Pinpoint the cell where the given text exists, returning its (x, y) midpoint coordinate. 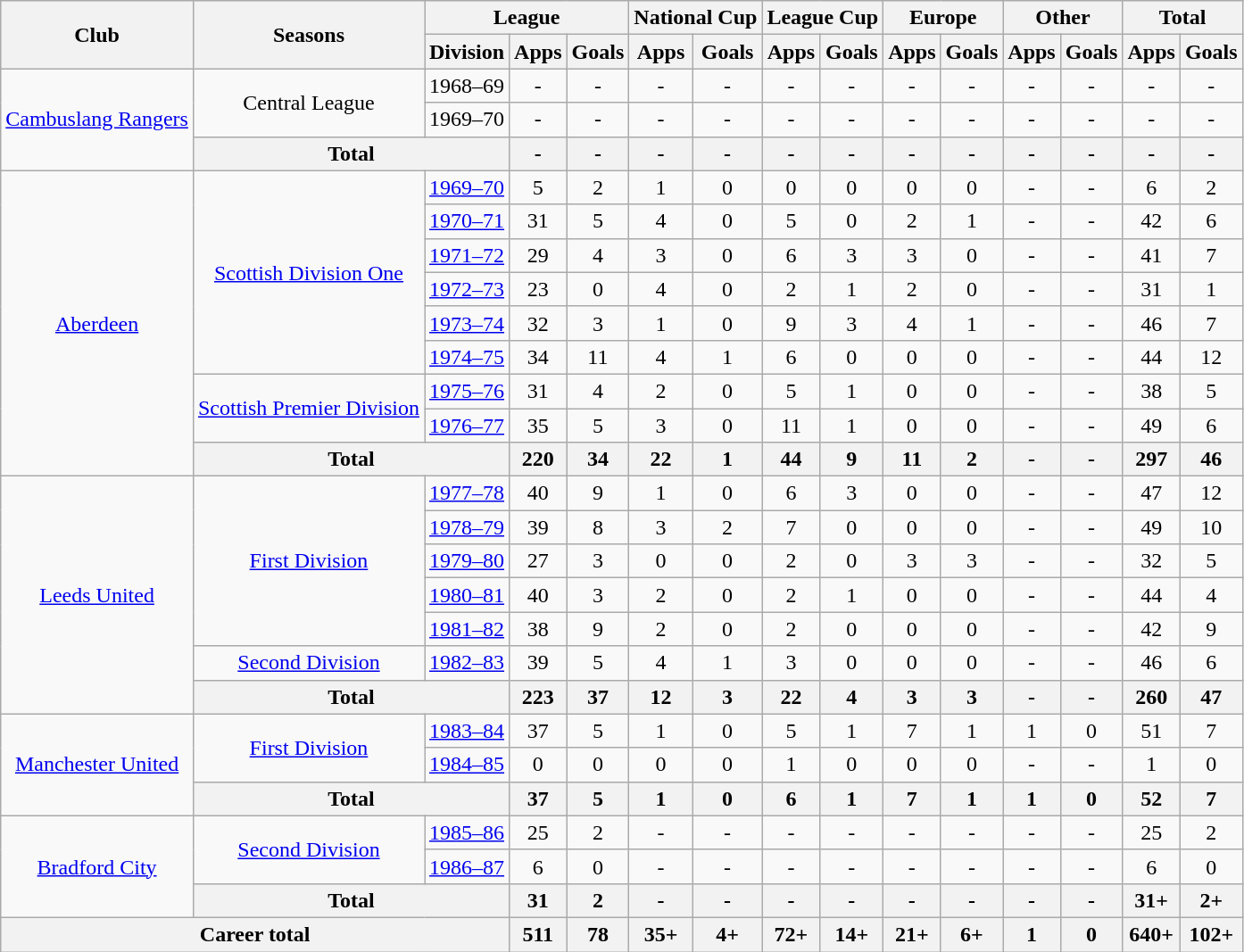
21+ (912, 934)
31+ (1151, 900)
23 (538, 289)
29 (538, 255)
52 (1151, 799)
72+ (791, 934)
78 (598, 934)
1985–86 (468, 832)
Scottish Division One (309, 272)
Seasons (309, 35)
220 (538, 459)
2+ (1211, 900)
14+ (851, 934)
Europe (943, 18)
41 (1151, 255)
6+ (972, 934)
1980–81 (468, 595)
223 (538, 697)
1970–71 (468, 221)
Central League (309, 103)
Scottish Premier Division (309, 408)
League (527, 18)
297 (1151, 459)
1983–84 (468, 731)
National Cup (696, 18)
35+ (661, 934)
1984–85 (468, 765)
4+ (727, 934)
102+ (1211, 934)
1978–79 (468, 527)
1982–83 (468, 663)
1977–78 (468, 493)
1981–82 (468, 629)
Other (1063, 18)
511 (538, 934)
1973–74 (468, 323)
1975–76 (468, 391)
Club (97, 35)
1974–75 (468, 357)
League Cup (823, 18)
51 (1151, 731)
1972–73 (468, 289)
1976–77 (468, 426)
1968–69 (468, 86)
Leeds United (97, 595)
1971–72 (468, 255)
35 (538, 426)
640+ (1151, 934)
10 (1211, 527)
Career total (255, 934)
Manchester United (97, 765)
260 (1151, 697)
27 (538, 561)
Cambuslang Rangers (97, 120)
8 (598, 527)
Division (468, 52)
1986–87 (468, 866)
1979–80 (468, 561)
Aberdeen (97, 323)
Bradford City (97, 866)
